Return the [X, Y] coordinate for the center point of the cell that contains the specified text.  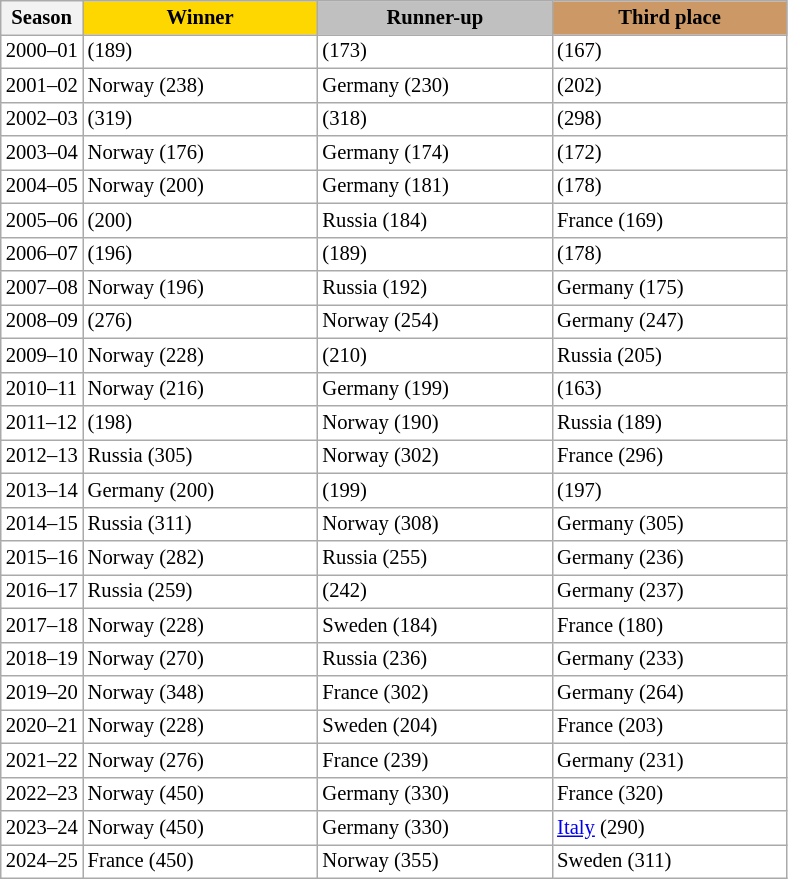
Norway (190) [434, 423]
2024–25 [42, 861]
France (180) [670, 625]
Runner-up [434, 17]
France (203) [670, 726]
Norway (276) [200, 760]
Germany (264) [670, 693]
France (169) [670, 220]
2006–07 [42, 254]
Sweden (184) [434, 625]
Norway (238) [200, 85]
(319) [200, 119]
Russia (305) [200, 456]
2002–03 [42, 119]
France (320) [670, 794]
Winner [200, 17]
Sweden (204) [434, 726]
Germany (247) [670, 321]
Norway (176) [200, 153]
2009–10 [42, 355]
Norway (302) [434, 456]
Norway (254) [434, 321]
2000–01 [42, 51]
2021–22 [42, 760]
(298) [670, 119]
(172) [670, 153]
(210) [434, 355]
2022–23 [42, 794]
Germany (305) [670, 524]
2019–20 [42, 693]
(242) [434, 591]
2014–15 [42, 524]
Russia (192) [434, 287]
France (296) [670, 456]
France (239) [434, 760]
Russia (184) [434, 220]
(167) [670, 51]
Italy (290) [670, 827]
Germany (181) [434, 186]
2017–18 [42, 625]
(318) [434, 119]
Norway (348) [200, 693]
France (302) [434, 693]
Germany (230) [434, 85]
Norway (308) [434, 524]
(202) [670, 85]
2020–21 [42, 726]
2023–24 [42, 827]
Norway (200) [200, 186]
Sweden (311) [670, 861]
(200) [200, 220]
2010–11 [42, 389]
(199) [434, 490]
2018–19 [42, 659]
Germany (236) [670, 557]
2015–16 [42, 557]
Norway (270) [200, 659]
Germany (175) [670, 287]
Germany (231) [670, 760]
Norway (282) [200, 557]
2004–05 [42, 186]
2001–02 [42, 85]
2003–04 [42, 153]
Season [42, 17]
Germany (200) [200, 490]
Russia (255) [434, 557]
Germany (233) [670, 659]
(276) [200, 321]
Norway (355) [434, 861]
(198) [200, 423]
2008–09 [42, 321]
Russia (189) [670, 423]
(163) [670, 389]
Germany (237) [670, 591]
Russia (311) [200, 524]
Russia (205) [670, 355]
2005–06 [42, 220]
Germany (199) [434, 389]
Third place [670, 17]
Russia (259) [200, 591]
(197) [670, 490]
2007–08 [42, 287]
2016–17 [42, 591]
(196) [200, 254]
Norway (216) [200, 389]
2012–13 [42, 456]
2011–12 [42, 423]
Russia (236) [434, 659]
(173) [434, 51]
Germany (174) [434, 153]
Norway (196) [200, 287]
France (450) [200, 861]
2013–14 [42, 490]
